Pinpoint the cell where the given text exists, returning its [X, Y] midpoint coordinate. 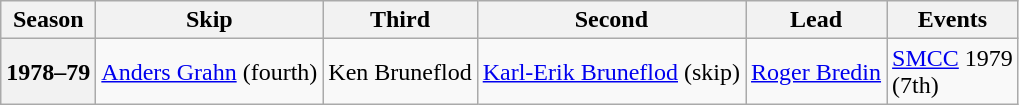
Roger Bredin [816, 72]
Season [48, 20]
Second [611, 20]
Karl-Erik Bruneflod (skip) [611, 72]
Skip [210, 20]
Events [953, 20]
Anders Grahn (fourth) [210, 72]
Ken Bruneflod [400, 72]
Lead [816, 20]
1978–79 [48, 72]
Third [400, 20]
SMCC 1979 (7th) [953, 72]
